Capture the cell that displays the provided text and extract its (X, Y) central coordinate. 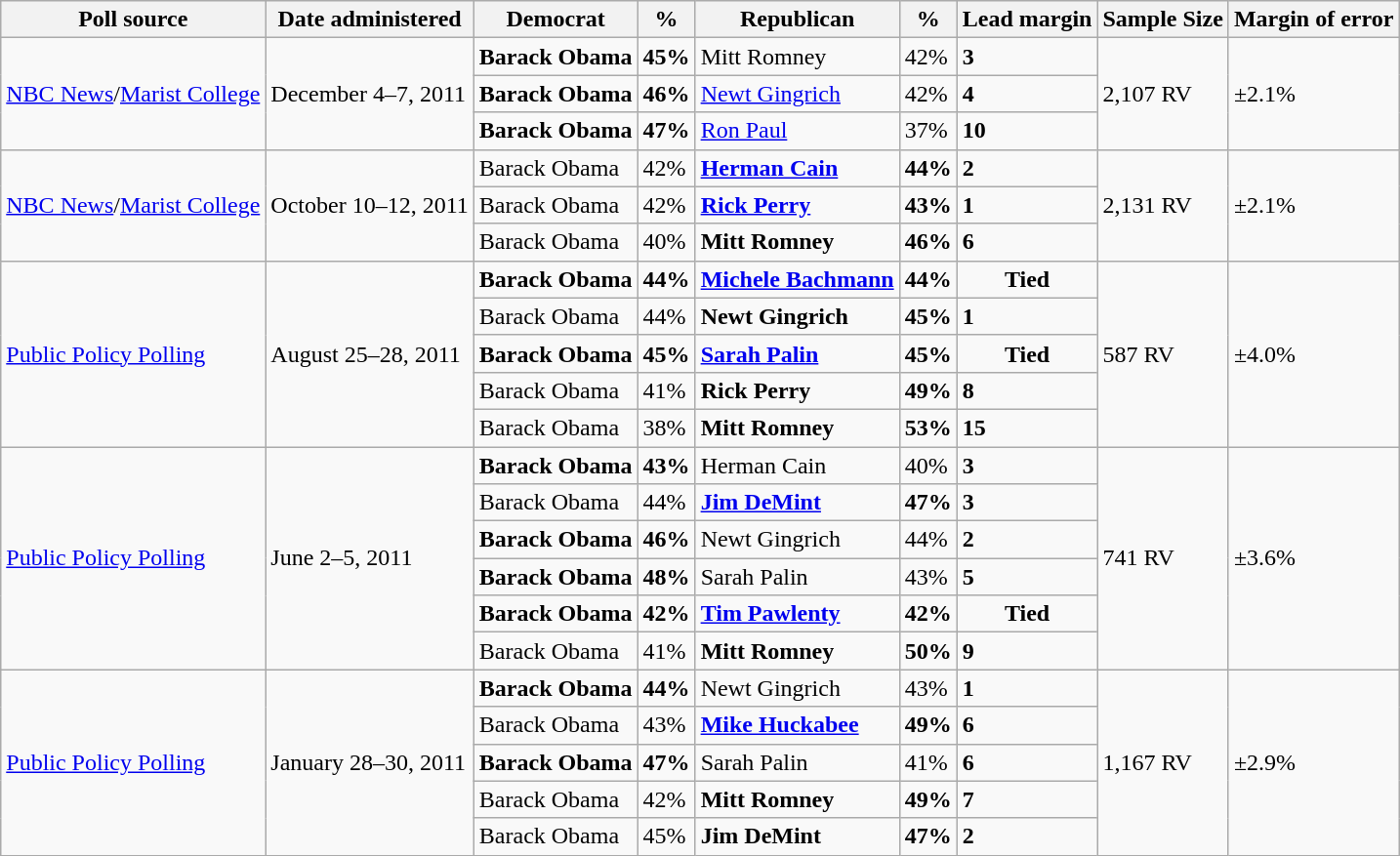
Sample Size (1163, 20)
±3.6% (1314, 558)
7 (1027, 799)
Tim Pawlenty (797, 614)
8 (1027, 390)
±4.0% (1314, 353)
Democrat (556, 20)
Mike Huckabee (797, 725)
June 2–5, 2011 (369, 558)
2,107 RV (1163, 94)
Margin of error (1314, 20)
October 10–12, 2011 (369, 205)
Poll source (133, 20)
January 28–30, 2011 (369, 762)
5 (1027, 577)
Date administered (369, 20)
Republican (797, 20)
9 (1027, 651)
1,167 RV (1163, 762)
Lead margin (1027, 20)
December 4–7, 2011 (369, 94)
53% (927, 428)
4 (1027, 94)
2,131 RV (1163, 205)
10 (1027, 131)
37% (927, 131)
Michele Bachmann (797, 279)
741 RV (1163, 558)
Ron Paul (797, 131)
August 25–28, 2011 (369, 353)
50% (927, 651)
±2.9% (1314, 762)
15 (1027, 428)
38% (666, 428)
48% (666, 577)
587 RV (1163, 353)
